Find where the given text appears and provide that cell's center as (x, y) coordinate. 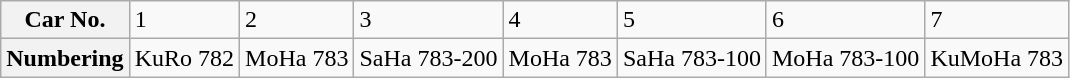
6 (845, 20)
4 (560, 20)
MoHa 783-100 (845, 58)
Numbering (65, 58)
KuMoHa 783 (997, 58)
SaHa 783-100 (692, 58)
5 (692, 20)
1 (184, 20)
Car No. (65, 20)
3 (428, 20)
7 (997, 20)
KuRo 782 (184, 58)
2 (297, 20)
SaHa 783-200 (428, 58)
